Capture the cell that displays the provided text and extract its (X, Y) central coordinate. 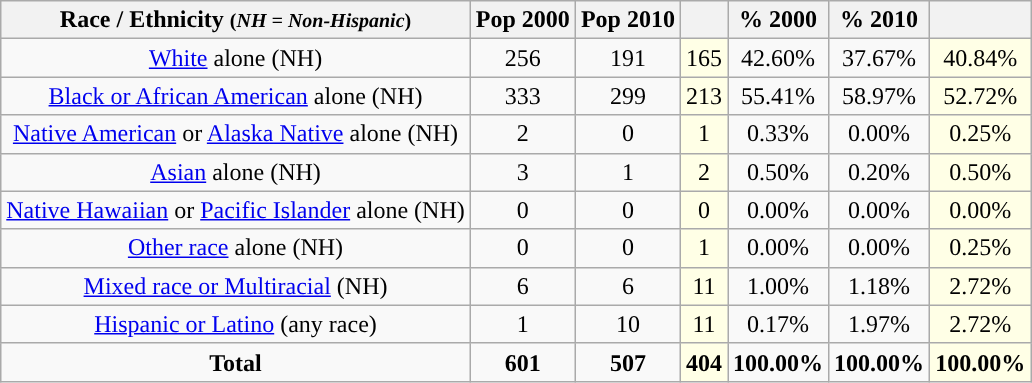
Race / Ethnicity (NH = Non-Hispanic) (236, 20)
Pop 2000 (522, 20)
1.18% (880, 286)
1.97% (880, 324)
% 2000 (778, 20)
55.41% (778, 96)
165 (704, 58)
0.33% (778, 134)
42.60% (778, 58)
Mixed race or Multiracial (NH) (236, 286)
40.84% (980, 58)
507 (628, 362)
White alone (NH) (236, 58)
404 (704, 362)
Native American or Alaska Native alone (NH) (236, 134)
299 (628, 96)
333 (522, 96)
191 (628, 58)
37.67% (880, 58)
1.00% (778, 286)
% 2010 (880, 20)
52.72% (980, 96)
58.97% (880, 96)
10 (628, 324)
Black or African American alone (NH) (236, 96)
601 (522, 362)
0.20% (880, 172)
Total (236, 362)
0.17% (778, 324)
256 (522, 58)
Hispanic or Latino (any race) (236, 324)
Pop 2010 (628, 20)
3 (522, 172)
Other race alone (NH) (236, 248)
213 (704, 96)
Native Hawaiian or Pacific Islander alone (NH) (236, 210)
Asian alone (NH) (236, 172)
